Output the [X, Y] coordinate of the center of the cell containing the given text.  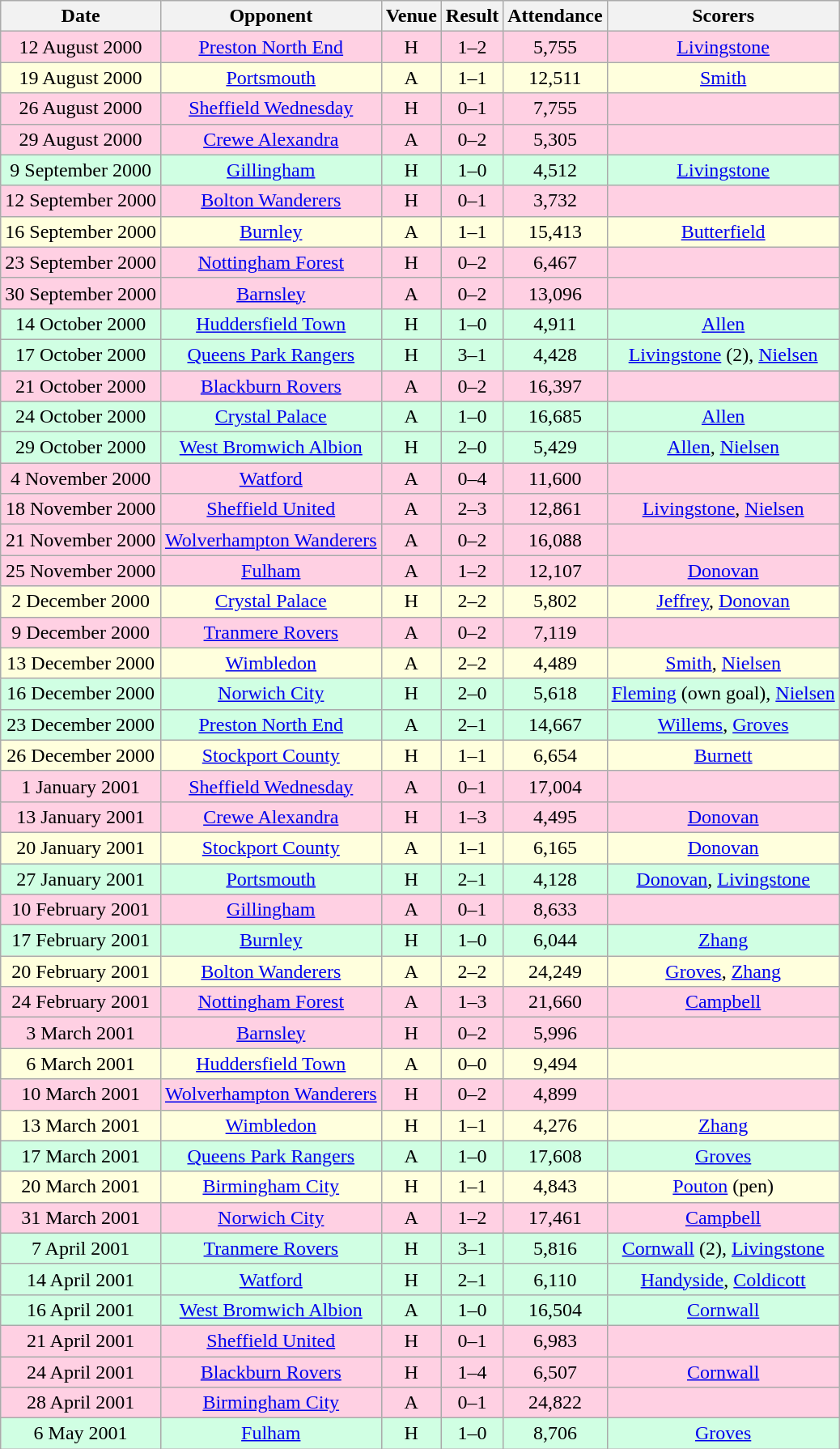
6,467 [555, 262]
1 January 2001 [81, 786]
Result [472, 16]
12,107 [555, 571]
21 November 2000 [81, 540]
17 March 2001 [81, 1156]
10 February 2001 [81, 910]
Butterfield [723, 232]
20 March 2001 [81, 1187]
12,861 [555, 509]
4 November 2000 [81, 478]
4,276 [555, 1125]
16,685 [555, 417]
Fleming (own goal), Nielsen [723, 694]
24,249 [555, 971]
Scorers [723, 16]
16 December 2000 [81, 694]
16 September 2000 [81, 232]
21 October 2000 [81, 386]
3,732 [555, 201]
16,088 [555, 540]
29 October 2000 [81, 448]
25 November 2000 [81, 571]
20 January 2001 [81, 848]
Livingstone, Nielsen [723, 509]
Burnett [723, 755]
5,755 [555, 47]
9 September 2000 [81, 170]
Handyside, Coldicott [723, 1279]
27 January 2001 [81, 878]
17,608 [555, 1156]
7 April 2001 [81, 1248]
13,096 [555, 293]
16,397 [555, 386]
5,618 [555, 694]
6,165 [555, 848]
Donovan, Livingstone [723, 878]
24 April 2001 [81, 1372]
2–3 [472, 509]
12,511 [555, 78]
4,495 [555, 817]
13 January 2001 [81, 817]
24,822 [555, 1403]
14,667 [555, 724]
16 April 2001 [81, 1310]
6,983 [555, 1341]
12 August 2000 [81, 47]
Venue [411, 16]
30 September 2000 [81, 293]
4,911 [555, 324]
Opponent [270, 16]
14 October 2000 [81, 324]
0–0 [472, 1064]
10 March 2001 [81, 1094]
31 March 2001 [81, 1217]
0–4 [472, 478]
8,706 [555, 1434]
4,128 [555, 878]
26 August 2000 [81, 108]
4,843 [555, 1187]
7,755 [555, 108]
14 April 2001 [81, 1279]
29 August 2000 [81, 139]
Pouton (pen) [723, 1187]
23 September 2000 [81, 262]
8,633 [555, 910]
2 December 2000 [81, 601]
1–4 [472, 1372]
5,305 [555, 139]
28 April 2001 [81, 1403]
13 March 2001 [81, 1125]
5,816 [555, 1248]
17,461 [555, 1217]
Groves, Zhang [723, 971]
23 December 2000 [81, 724]
18 November 2000 [81, 509]
Attendance [555, 16]
6 March 2001 [81, 1064]
17,004 [555, 786]
20 February 2001 [81, 971]
17 February 2001 [81, 941]
5,802 [555, 601]
21 April 2001 [81, 1341]
3 March 2001 [81, 1033]
17 October 2000 [81, 355]
13 December 2000 [81, 663]
24 October 2000 [81, 417]
4,899 [555, 1094]
12 September 2000 [81, 201]
Jeffrey, Donovan [723, 601]
Smith, Nielsen [723, 663]
9,494 [555, 1064]
26 December 2000 [81, 755]
4,512 [555, 170]
5,429 [555, 448]
6,654 [555, 755]
7,119 [555, 632]
16,504 [555, 1310]
6,507 [555, 1372]
6 May 2001 [81, 1434]
11,600 [555, 478]
19 August 2000 [81, 78]
Smith [723, 78]
4,489 [555, 663]
Date [81, 16]
15,413 [555, 232]
Allen, Nielsen [723, 448]
24 February 2001 [81, 1002]
6,110 [555, 1279]
Willems, Groves [723, 724]
Cornwall (2), Livingstone [723, 1248]
5,996 [555, 1033]
21,660 [555, 1002]
4,428 [555, 355]
6,044 [555, 941]
Livingstone (2), Nielsen [723, 355]
9 December 2000 [81, 632]
